Detect which cell encompasses the target text, then output its [X, Y] center coordinate. 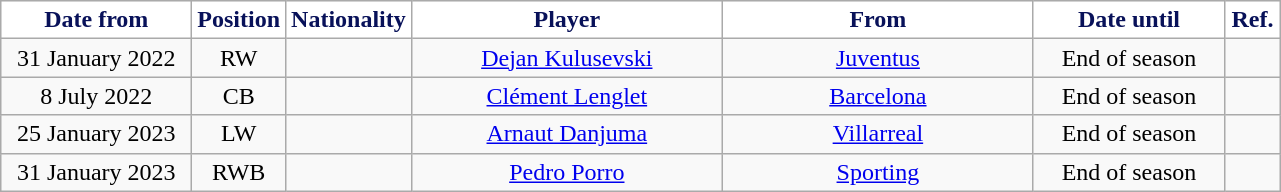
RWB [239, 172]
Barcelona [878, 96]
Date from [96, 20]
Juventus [878, 58]
25 January 2023 [96, 134]
Villarreal [878, 134]
Nationality [349, 20]
Ref. [1252, 20]
Clément Lenglet [566, 96]
From [878, 20]
LW [239, 134]
8 July 2022 [96, 96]
Position [239, 20]
31 January 2023 [96, 172]
Sporting [878, 172]
CB [239, 96]
Arnaut Danjuma [566, 134]
Date until [1128, 20]
Player [566, 20]
Pedro Porro [566, 172]
31 January 2022 [96, 58]
Dejan Kulusevski [566, 58]
RW [239, 58]
